Output the (X, Y) coordinate of the center of the cell containing the given text.  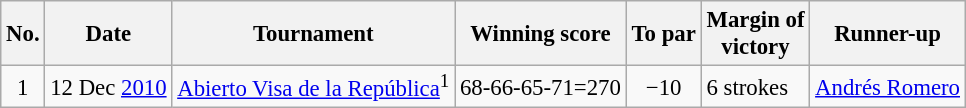
1 (23, 87)
12 Dec 2010 (108, 87)
−10 (664, 87)
Margin ofvictory (756, 34)
No. (23, 34)
Andrés Romero (888, 87)
Abierto Visa de la República1 (314, 87)
Runner-up (888, 34)
Winning score (541, 34)
68-66-65-71=270 (541, 87)
Date (108, 34)
6 strokes (756, 87)
To par (664, 34)
Tournament (314, 34)
